Capture the cell that displays the provided text and extract its [x, y] central coordinate. 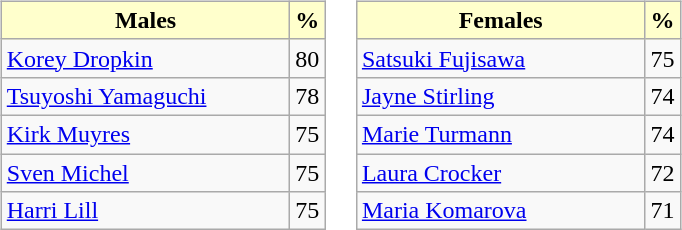
Satsuki Fujisawa [500, 58]
80 [308, 58]
Males [146, 20]
Sven Michel [146, 173]
Korey Dropkin [146, 58]
Maria Komarova [500, 211]
Jayne Stirling [500, 96]
72 [662, 173]
Tsuyoshi Yamaguchi [146, 96]
Kirk Muyres [146, 134]
71 [662, 211]
Females [500, 20]
78 [308, 96]
Harri Lill [146, 211]
Marie Turmann [500, 134]
Laura Crocker [500, 173]
